Capture the cell that displays the provided text and extract its (X, Y) central coordinate. 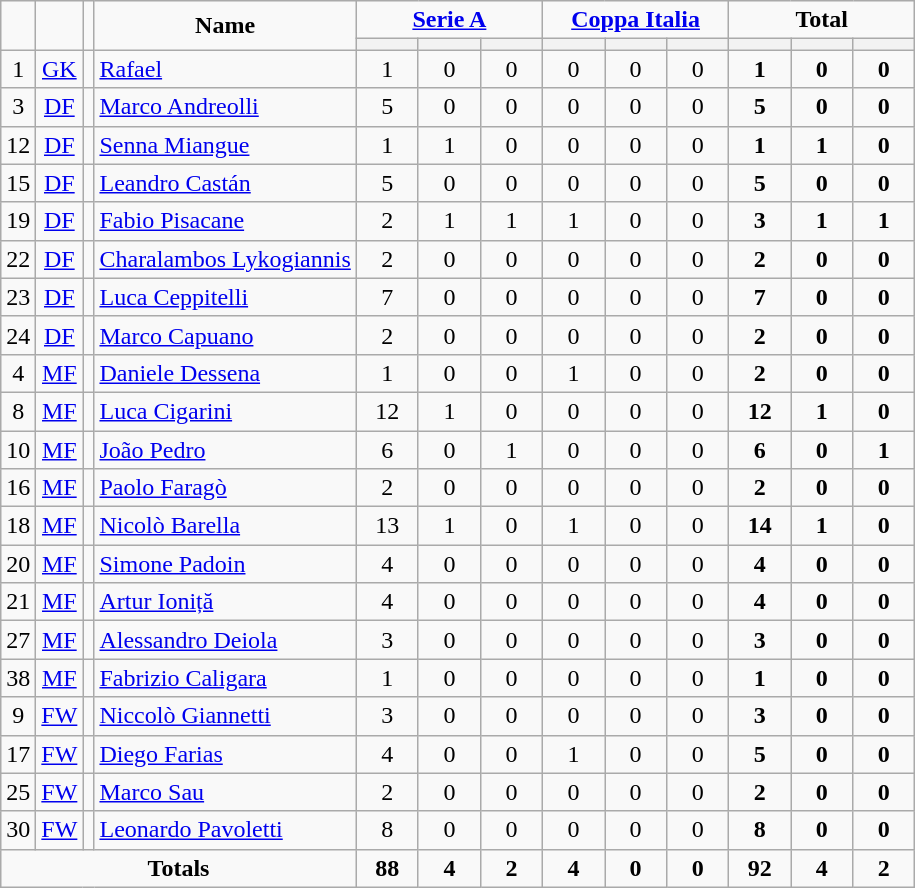
Nicolò Barella (225, 526)
Simone Padoin (225, 564)
18 (18, 526)
24 (18, 335)
92 (760, 868)
Paolo Faragò (225, 488)
Coppa Italia (635, 20)
Artur Ioniță (225, 602)
16 (18, 488)
21 (18, 602)
Daniele Dessena (225, 373)
27 (18, 640)
30 (18, 830)
13 (387, 526)
Total (822, 20)
Fabio Pisacane (225, 221)
19 (18, 221)
17 (18, 754)
14 (760, 526)
Alessandro Deiola (225, 640)
Leonardo Pavoletti (225, 830)
Leandro Castán (225, 183)
GK (60, 69)
João Pedro (225, 449)
Serie A (449, 20)
88 (387, 868)
Luca Cigarini (225, 411)
Marco Andreolli (225, 107)
Totals (179, 868)
Name (225, 26)
Luca Ceppitelli (225, 297)
Rafael (225, 69)
Niccolò Giannetti (225, 716)
25 (18, 792)
9 (18, 716)
38 (18, 678)
15 (18, 183)
Marco Sau (225, 792)
Charalambos Lykogiannis (225, 259)
Fabrizio Caligara (225, 678)
Senna Miangue (225, 145)
22 (18, 259)
23 (18, 297)
10 (18, 449)
Diego Farias (225, 754)
Marco Capuano (225, 335)
20 (18, 564)
